Provide the (X, Y) coordinate of the cell's center where the given text is located.  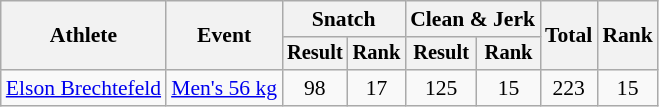
Men's 56 kg (224, 88)
98 (315, 88)
Elson Brechtefeld (84, 88)
Athlete (84, 36)
223 (568, 88)
125 (441, 88)
Snatch (344, 19)
17 (377, 88)
Total (568, 36)
Clean & Jerk (472, 19)
Event (224, 36)
